Locate the cell with the specified text and output its (X, Y) center coordinate. 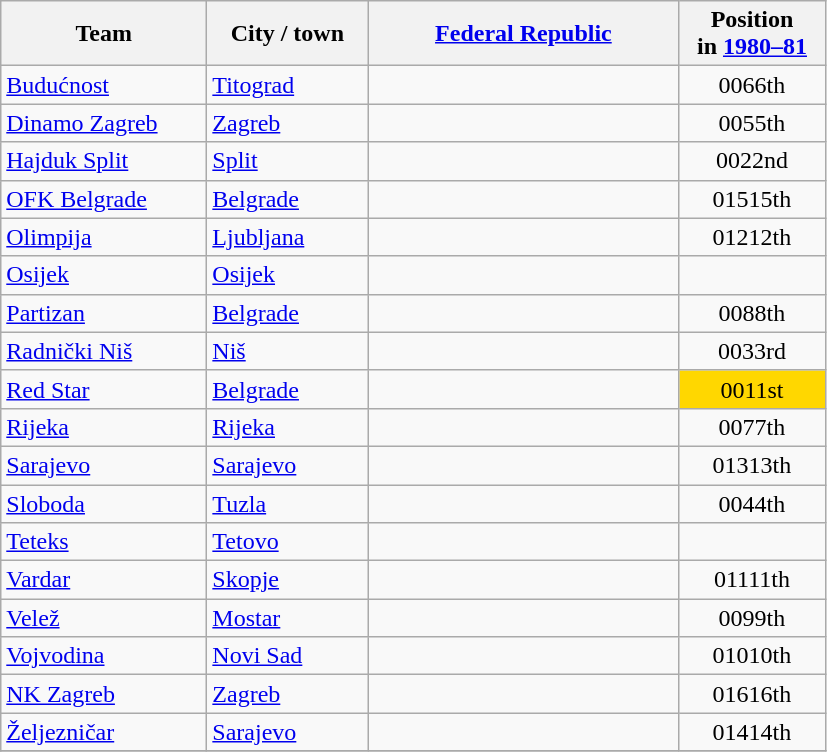
Partizan (104, 313)
Hajduk Split (104, 161)
Skopje (288, 580)
Novi Sad (288, 656)
Budućnost (104, 85)
0011st (752, 389)
Velež (104, 618)
Vardar (104, 580)
Federal Republic (524, 34)
01313th (752, 465)
Dinamo Zagreb (104, 123)
NK Zagreb (104, 694)
Sloboda (104, 503)
Positionin 1980–81 (752, 34)
City / town (288, 34)
Olimpija (104, 237)
01010th (752, 656)
0022nd (752, 161)
Željezničar (104, 732)
01515th (752, 199)
0055th (752, 123)
01414th (752, 732)
0088th (752, 313)
0044th (752, 503)
Red Star (104, 389)
01111th (752, 580)
Teteks (104, 542)
Team (104, 34)
0033rd (752, 351)
Tetovo (288, 542)
OFK Belgrade (104, 199)
0099th (752, 618)
Tuzla (288, 503)
Split (288, 161)
01212th (752, 237)
Radnički Niš (104, 351)
01616th (752, 694)
Vojvodina (104, 656)
Mostar (288, 618)
Ljubljana (288, 237)
Niš (288, 351)
0066th (752, 85)
0077th (752, 427)
Titograd (288, 85)
